For the text-containing cell, return its midpoint in [x, y] coordinate format. 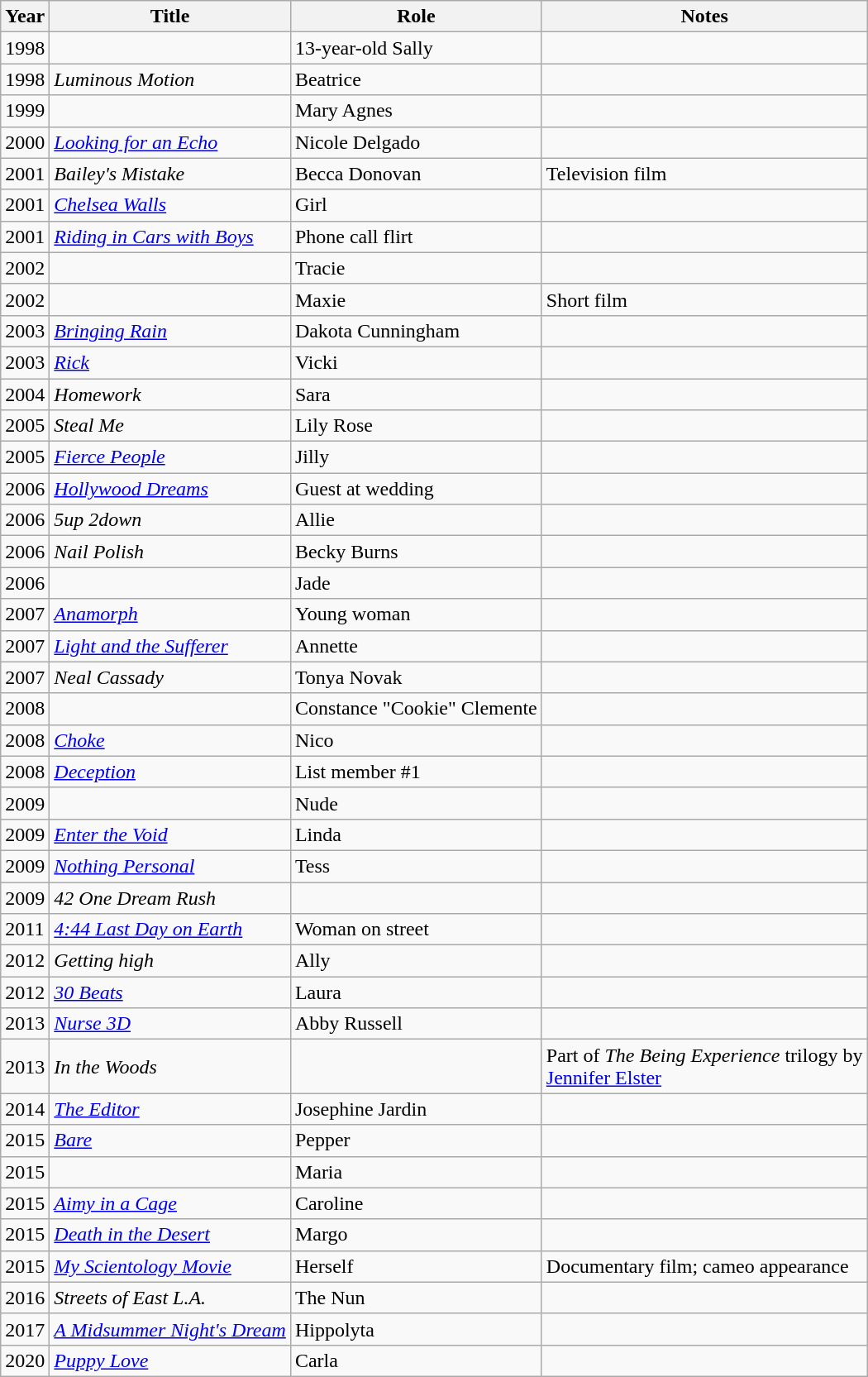
Light and the Sufferer [170, 646]
Chelsea Walls [170, 205]
2000 [25, 142]
Choke [170, 740]
Pepper [416, 1140]
Mary Agnes [416, 111]
Linda [416, 834]
The Editor [170, 1109]
Young woman [416, 614]
In the Woods [170, 1067]
Hollywood Dreams [170, 489]
Year [25, 17]
Lily Rose [416, 426]
Puppy Love [170, 1360]
Nude [416, 803]
Getting high [170, 961]
Dakota Cunningham [416, 331]
Laura [416, 992]
Bare [170, 1140]
Becca Donovan [416, 174]
Nail Polish [170, 552]
Beatrice [416, 79]
Annette [416, 646]
Caroline [416, 1203]
Streets of East L.A. [170, 1298]
Luminous Motion [170, 79]
Anamorph [170, 614]
Role [416, 17]
A Midsummer Night's Dream [170, 1329]
1999 [25, 111]
Guest at wedding [416, 489]
List member #1 [416, 772]
2004 [25, 394]
2017 [25, 1329]
2014 [25, 1109]
Notes [704, 17]
Sara [416, 394]
Vicki [416, 362]
30 Beats [170, 992]
Fierce People [170, 457]
Constance "Cookie" Clemente [416, 709]
Tonya Novak [416, 677]
42 One Dream Rush [170, 897]
Title [170, 17]
Carla [416, 1360]
Herself [416, 1266]
Allie [416, 520]
Nicole Delgado [416, 142]
My Scientology Movie [170, 1266]
Short film [704, 299]
Bringing Rain [170, 331]
5up 2down [170, 520]
4:44 Last Day on Earth [170, 930]
Looking for an Echo [170, 142]
Homework [170, 394]
Nothing Personal [170, 866]
Phone call flirt [416, 237]
Maxie [416, 299]
Bailey's Mistake [170, 174]
Josephine Jardin [416, 1109]
Girl [416, 205]
Tess [416, 866]
Deception [170, 772]
Nico [416, 740]
Steal Me [170, 426]
Ally [416, 961]
Television film [704, 174]
2011 [25, 930]
Part of The Being Experience trilogy byJennifer Elster [704, 1067]
Neal Cassady [170, 677]
Riding in Cars with Boys [170, 237]
Nurse 3D [170, 1024]
Enter the Void [170, 834]
2016 [25, 1298]
Abby Russell [416, 1024]
13-year-old Sally [416, 48]
Jilly [416, 457]
Hippolyta [416, 1329]
Rick [170, 362]
Margo [416, 1235]
Aimy in a Cage [170, 1203]
Becky Burns [416, 552]
Jade [416, 583]
2020 [25, 1360]
Documentary film; cameo appearance [704, 1266]
Woman on street [416, 930]
Tracie [416, 268]
Maria [416, 1172]
The Nun [416, 1298]
Death in the Desert [170, 1235]
